Locate the cell with the specified text and output its (X, Y) center coordinate. 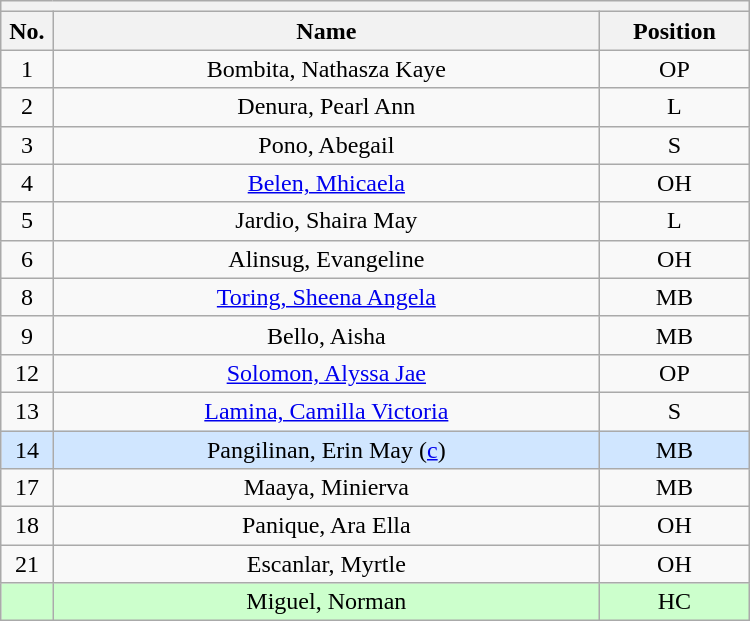
9 (27, 335)
Belen, Mhicaela (326, 183)
Position (675, 31)
2 (27, 107)
8 (27, 297)
Bello, Aisha (326, 335)
Alinsug, Evangeline (326, 259)
HC (675, 602)
Name (326, 31)
21 (27, 564)
1 (27, 69)
Pangilinan, Erin May (c) (326, 449)
Jardio, Shaira May (326, 221)
Bombita, Nathasza Kaye (326, 69)
14 (27, 449)
Denura, Pearl Ann (326, 107)
Panique, Ara Ella (326, 526)
18 (27, 526)
5 (27, 221)
4 (27, 183)
No. (27, 31)
6 (27, 259)
Lamina, Camilla Victoria (326, 411)
Escanlar, Myrtle (326, 564)
Miguel, Norman (326, 602)
12 (27, 373)
Maaya, Minierva (326, 488)
17 (27, 488)
3 (27, 145)
Solomon, Alyssa Jae (326, 373)
Pono, Abegail (326, 145)
13 (27, 411)
Toring, Sheena Angela (326, 297)
